Extract the [x, y] coordinate from the center of the cell holding the provided text.  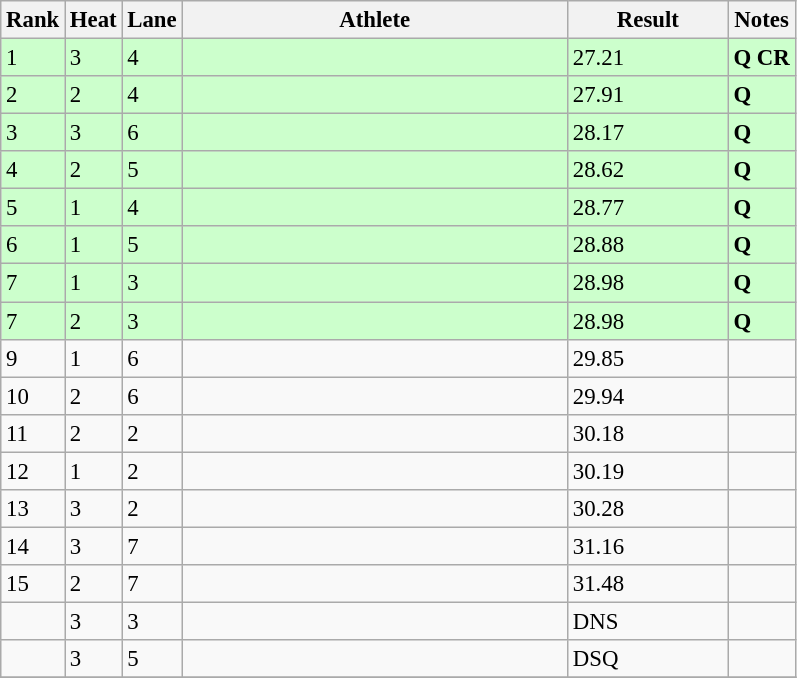
Heat [94, 20]
14 [33, 546]
28.62 [648, 170]
30.28 [648, 509]
DSQ [648, 659]
31.48 [648, 584]
27.21 [648, 58]
29.94 [648, 396]
Lane [152, 20]
12 [33, 471]
30.18 [648, 433]
Q CR [762, 58]
30.19 [648, 471]
13 [33, 509]
11 [33, 433]
Result [648, 20]
28.88 [648, 245]
29.85 [648, 358]
Notes [762, 20]
10 [33, 396]
31.16 [648, 546]
DNS [648, 621]
27.91 [648, 95]
28.77 [648, 208]
9 [33, 358]
Rank [33, 20]
28.17 [648, 133]
Athlete [375, 20]
15 [33, 584]
